Return the [X, Y] coordinate for the center point of the cell that contains the specified text.  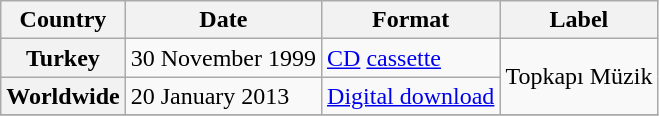
Format [411, 20]
Country [63, 20]
Label [579, 20]
Digital download [411, 96]
Worldwide [63, 96]
Topkapı Müzik [579, 77]
Turkey [63, 58]
Date [223, 20]
30 November 1999 [223, 58]
20 January 2013 [223, 96]
CD cassette [411, 58]
